Return [X, Y] of the center of cell containing provided text 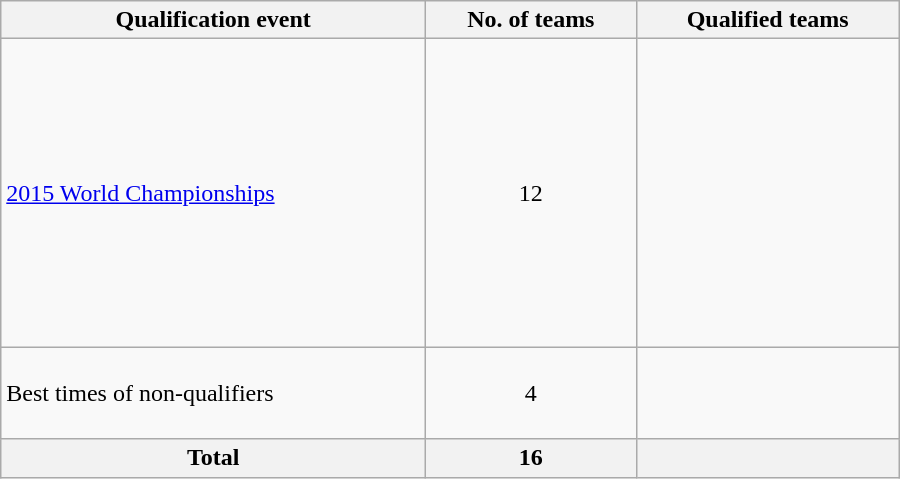
Qualification event [214, 20]
4 [531, 393]
Best times of non-qualifiers [214, 393]
Qualified teams [768, 20]
12 [531, 193]
Total [214, 458]
2015 World Championships [214, 193]
No. of teams [531, 20]
16 [531, 458]
